Find where the given text appears and provide that cell's center as [X, Y] coordinate. 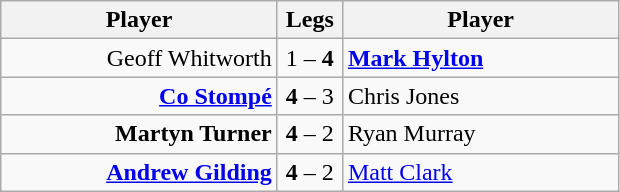
Legs [310, 20]
Mark Hylton [480, 58]
4 – 3 [310, 96]
Ryan Murray [480, 134]
Andrew Gilding [140, 172]
Chris Jones [480, 96]
1 – 4 [310, 58]
Matt Clark [480, 172]
Geoff Whitworth [140, 58]
Martyn Turner [140, 134]
Co Stompé [140, 96]
